Output the (x, y) coordinate of the center of the cell containing the given text.  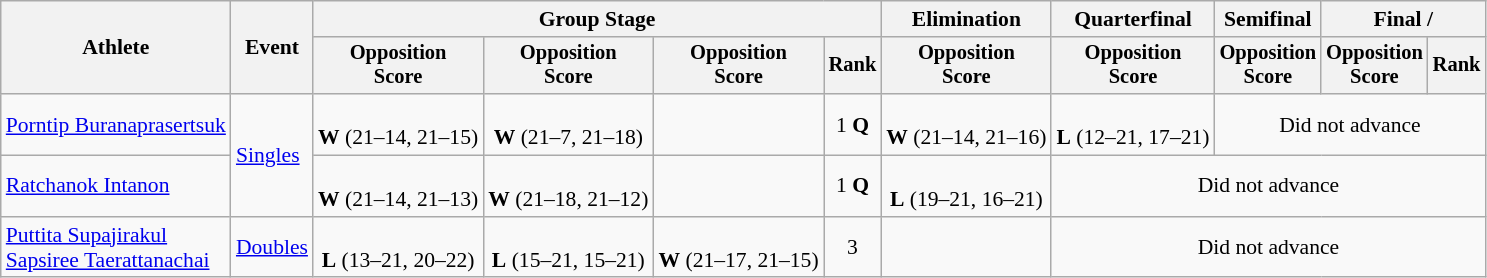
Elimination (966, 19)
Final / (1403, 19)
W (21–7, 21–18) (568, 124)
Ratchanok Intanon (116, 186)
L (13–21, 20–22) (398, 248)
Athlete (116, 48)
W (21–14, 21–16) (966, 124)
Group Stage (597, 19)
L (19–21, 16–21) (966, 186)
L (15–21, 15–21) (568, 248)
Puttita SupajirakulSapsiree Taerattanachai (116, 248)
Porntip Buranaprasertsuk (116, 124)
W (21–18, 21–12) (568, 186)
Semifinal (1268, 19)
W (21–14, 21–15) (398, 124)
Singles (272, 155)
Event (272, 48)
3 (853, 248)
W (21–17, 21–15) (738, 248)
Doubles (272, 248)
W (21–14, 21–13) (398, 186)
L (12–21, 17–21) (1132, 124)
Quarterfinal (1132, 19)
